Search for the cell housing the specified text and yield its (X, Y) center coordinate. 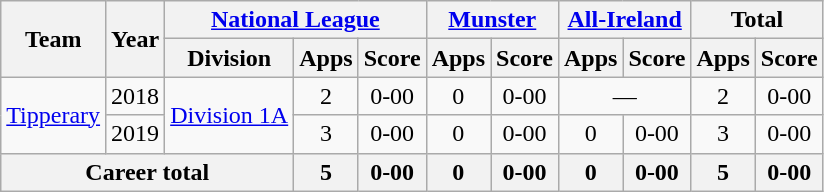
2019 (136, 134)
Tipperary (54, 115)
Munster (492, 20)
Year (136, 39)
National League (296, 20)
All-Ireland (624, 20)
— (624, 96)
Team (54, 39)
2018 (136, 96)
Division 1A (230, 115)
Division (230, 58)
Total (757, 20)
Career total (148, 172)
